Locate the cell with the specified text and output its [X, Y] center coordinate. 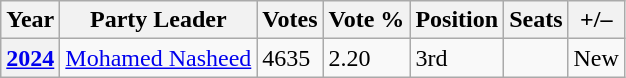
2024 [30, 58]
Position [457, 20]
Party Leader [158, 20]
Votes [290, 20]
3rd [457, 58]
Seats [536, 20]
+/– [596, 20]
Year [30, 20]
2.20 [366, 58]
4635 [290, 58]
Vote % [366, 20]
New [596, 58]
Mohamed Nasheed [158, 58]
